Locate the cell with the specified text and output its [x, y] center coordinate. 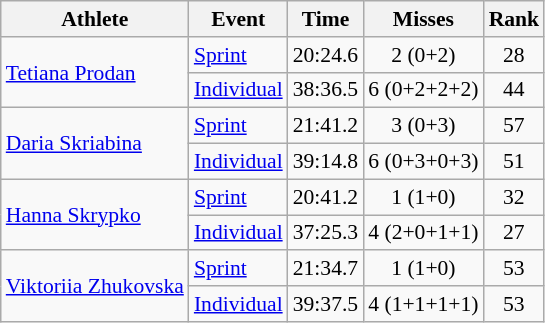
3 (0+3) [423, 126]
38:36.5 [326, 90]
2 (0+2) [423, 55]
57 [514, 126]
51 [514, 162]
20:24.6 [326, 55]
6 (0+3+0+3) [423, 162]
21:34.7 [326, 269]
20:41.2 [326, 197]
27 [514, 233]
32 [514, 197]
39:14.8 [326, 162]
6 (0+2+2+2) [423, 90]
37:25.3 [326, 233]
Misses [423, 19]
21:41.2 [326, 126]
44 [514, 90]
Time [326, 19]
Daria Skriabina [95, 144]
28 [514, 55]
4 (2+0+1+1) [423, 233]
Event [238, 19]
39:37.5 [326, 304]
4 (1+1+1+1) [423, 304]
Athlete [95, 19]
Viktoriia Zhukovska [95, 286]
Tetiana Prodan [95, 72]
Rank [514, 19]
Hanna Skrypko [95, 214]
